Provide the [X, Y] coordinate of the cell's center where the given text is located.  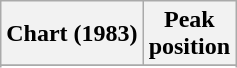
Peakposition [189, 34]
Chart (1983) [72, 34]
